Pinpoint the cell where the given text exists, returning its (x, y) midpoint coordinate. 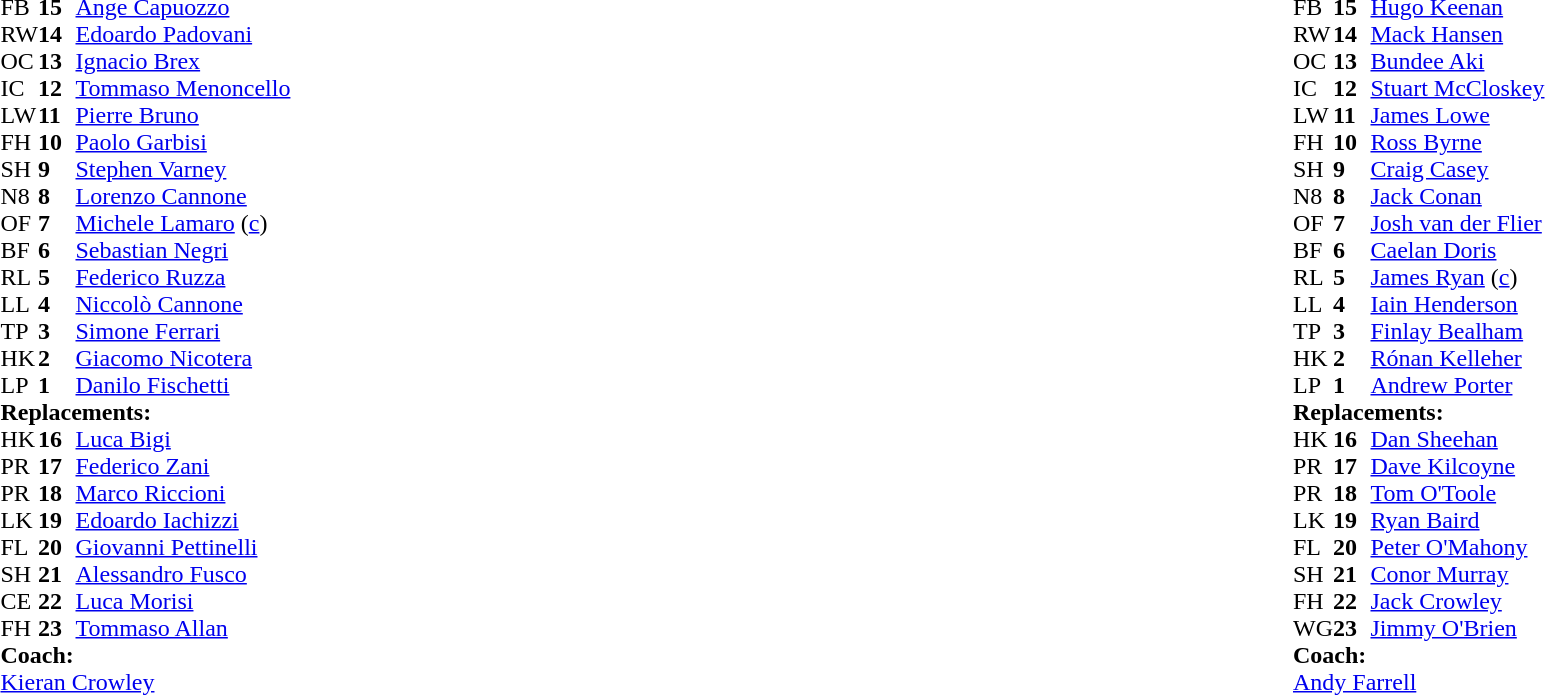
Caelan Doris (1457, 250)
Josh van der Flier (1457, 224)
Pierre Bruno (184, 116)
Niccolò Cannone (184, 304)
Ross Byrne (1457, 142)
Kieran Crowley (145, 682)
Federico Zani (184, 466)
Luca Bigi (184, 440)
Luca Morisi (184, 602)
James Lowe (1457, 116)
Stuart McCloskey (1457, 88)
Tommaso Menoncello (184, 88)
Conor Murray (1457, 574)
Finlay Bealham (1457, 332)
Tom O'Toole (1457, 494)
Simone Ferrari (184, 332)
Andrew Porter (1457, 386)
Lorenzo Cannone (184, 196)
Danilo Fischetti (184, 386)
Giacomo Nicotera (184, 358)
Ryan Baird (1457, 520)
Edoardo Iachizzi (184, 520)
Marco Riccioni (184, 494)
Rónan Kelleher (1457, 358)
Ignacio Brex (184, 62)
Michele Lamaro (c) (184, 224)
James Ryan (c) (1457, 278)
WG (1313, 628)
Alessandro Fusco (184, 574)
Dan Sheehan (1457, 440)
Federico Ruzza (184, 278)
Dave Kilcoyne (1457, 466)
Giovanni Pettinelli (184, 548)
Andy Farrell (1418, 682)
Paolo Garbisi (184, 142)
Jack Crowley (1457, 602)
Stephen Varney (184, 170)
Mack Hansen (1457, 34)
Bundee Aki (1457, 62)
Edoardo Padovani (184, 34)
Jack Conan (1457, 196)
Sebastian Negri (184, 250)
Iain Henderson (1457, 304)
Tommaso Allan (184, 628)
Craig Casey (1457, 170)
CE (19, 602)
Peter O'Mahony (1457, 548)
Jimmy O'Brien (1457, 628)
